Scan for the cell matching the given text and deliver its (X, Y) coordinate at center. 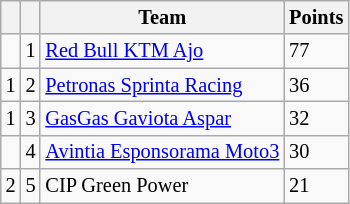
5 (31, 186)
Petronas Sprinta Racing (162, 85)
4 (31, 152)
Team (162, 17)
30 (316, 152)
3 (31, 118)
21 (316, 186)
36 (316, 85)
32 (316, 118)
77 (316, 51)
GasGas Gaviota Aspar (162, 118)
Red Bull KTM Ajo (162, 51)
Avintia Esponsorama Moto3 (162, 152)
Points (316, 17)
CIP Green Power (162, 186)
